Extract the [x, y] coordinate from the center of the cell holding the provided text.  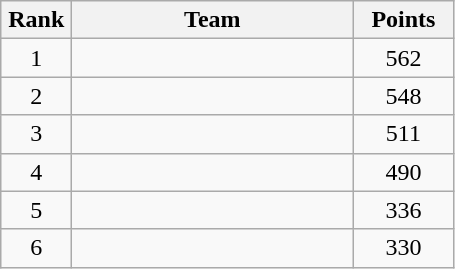
1 [36, 58]
336 [404, 210]
4 [36, 172]
511 [404, 134]
548 [404, 96]
3 [36, 134]
2 [36, 96]
490 [404, 172]
6 [36, 248]
562 [404, 58]
Points [404, 20]
Rank [36, 20]
Team [212, 20]
330 [404, 248]
5 [36, 210]
